Detect which cell encompasses the target text, then output its (X, Y) center coordinate. 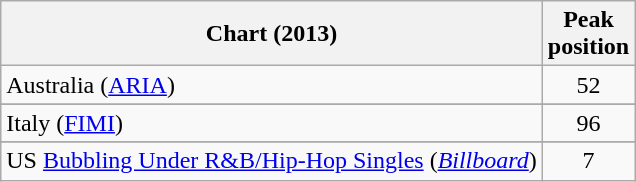
96 (588, 123)
52 (588, 85)
Chart (2013) (272, 34)
Italy (FIMI) (272, 123)
US Bubbling Under R&B/Hip-Hop Singles (Billboard) (272, 161)
7 (588, 161)
Australia (ARIA) (272, 85)
Peakposition (588, 34)
